Return [x, y] of the center of cell containing provided text 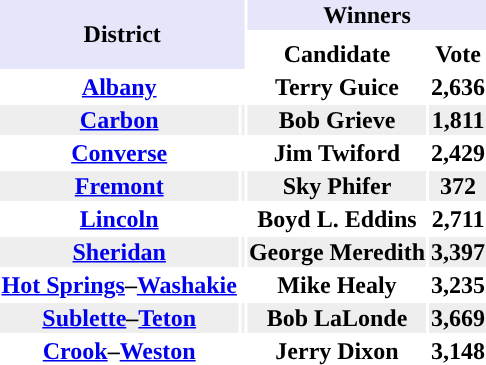
Boyd L. Eddins [336, 219]
Converse [119, 153]
Fremont [119, 186]
Hot Springs–Washakie [119, 285]
Candidate [336, 54]
Carbon [119, 120]
District [122, 34]
Terry Guice [336, 87]
Mike Healy [336, 285]
Albany [119, 87]
Bob LaLonde [336, 318]
Bob Grieve [336, 120]
Sky Phifer [336, 186]
Sheridan [119, 252]
George Meredith [336, 252]
Sublette–Teton [119, 318]
Winners [366, 15]
Jim Twiford [336, 153]
Lincoln [119, 219]
